Find where the given text appears and provide that cell's center as [X, Y] coordinate. 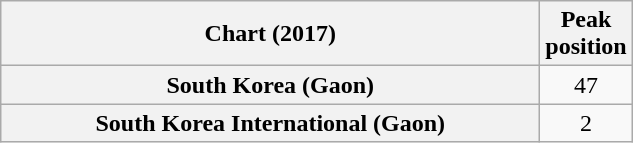
South Korea (Gaon) [270, 85]
Chart (2017) [270, 34]
South Korea International (Gaon) [270, 123]
2 [586, 123]
47 [586, 85]
Peakposition [586, 34]
